Detect which cell encompasses the target text, then output its (X, Y) center coordinate. 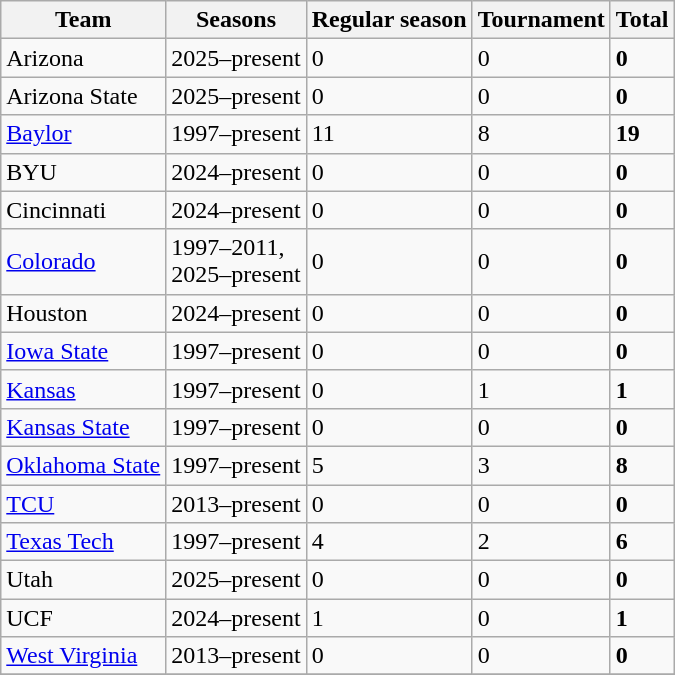
Texas Tech (84, 542)
Oklahoma State (84, 465)
6 (642, 542)
Baylor (84, 134)
2 (541, 542)
Cincinnati (84, 210)
Team (84, 20)
Colorado (84, 262)
Total (642, 20)
11 (389, 134)
Arizona State (84, 96)
Utah (84, 580)
Iowa State (84, 351)
Houston (84, 313)
1997–2011,2025–present (236, 262)
BYU (84, 172)
Tournament (541, 20)
3 (541, 465)
19 (642, 134)
West Virginia (84, 656)
Kansas State (84, 427)
5 (389, 465)
TCU (84, 503)
Seasons (236, 20)
Kansas (84, 389)
Arizona (84, 58)
UCF (84, 618)
4 (389, 542)
Regular season (389, 20)
